Return the [X, Y] coordinate for the center point of the cell that contains the specified text.  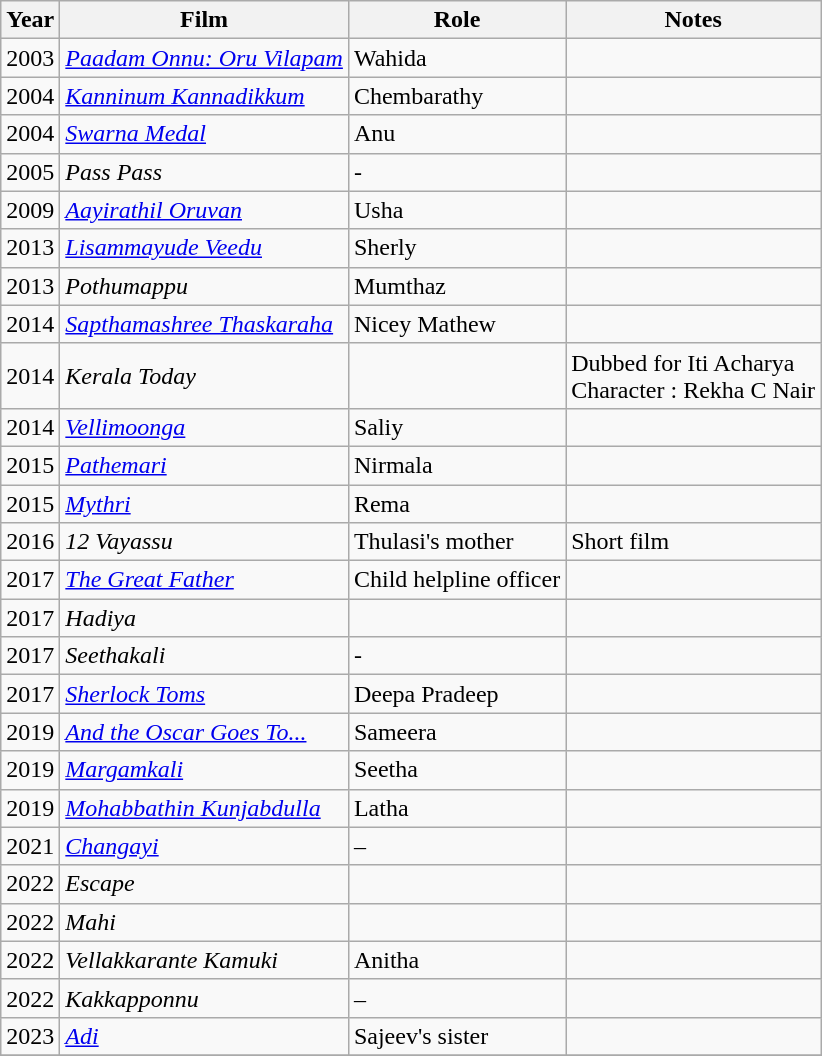
Changayi [204, 846]
Wahida [456, 58]
Kakkapponnu [204, 998]
Nicey Mathew [456, 324]
Mythri [204, 503]
Thulasi's mother [456, 542]
Hadiya [204, 618]
Seethakali [204, 656]
Rema [456, 503]
Anitha [456, 960]
Escape [204, 884]
Vellimoonga [204, 427]
Deepa Pradeep [456, 694]
Pass Pass [204, 172]
2016 [30, 542]
Film [204, 20]
Seetha [456, 770]
Notes [694, 20]
Year [30, 20]
2009 [30, 210]
Margamkali [204, 770]
Sameera [456, 732]
Sajeev's sister [456, 1036]
Anu [456, 134]
Pothumappu [204, 286]
Sherly [456, 248]
Chembarathy [456, 96]
Short film [694, 542]
Mumthaz [456, 286]
And the Oscar Goes To... [204, 732]
Dubbed for Iti Acharya Character : Rekha C Nair [694, 376]
2021 [30, 846]
2005 [30, 172]
Kanninum Kannadikkum [204, 96]
Aayirathil Oruvan [204, 210]
Sherlock Toms [204, 694]
Lisammayude Veedu [204, 248]
Usha [456, 210]
Sapthamashree Thaskaraha [204, 324]
Saliy [456, 427]
12 Vayassu [204, 542]
The Great Father [204, 580]
Kerala Today [204, 376]
2023 [30, 1036]
Paadam Onnu: Oru Vilapam [204, 58]
2003 [30, 58]
Mahi [204, 922]
Latha [456, 808]
Vellakkarante Kamuki [204, 960]
Mohabbathin Kunjabdulla [204, 808]
Pathemari [204, 465]
Child helpline officer [456, 580]
Role [456, 20]
Swarna Medal [204, 134]
Adi [204, 1036]
Nirmala [456, 465]
